For the text-containing cell, return its midpoint in [x, y] coordinate format. 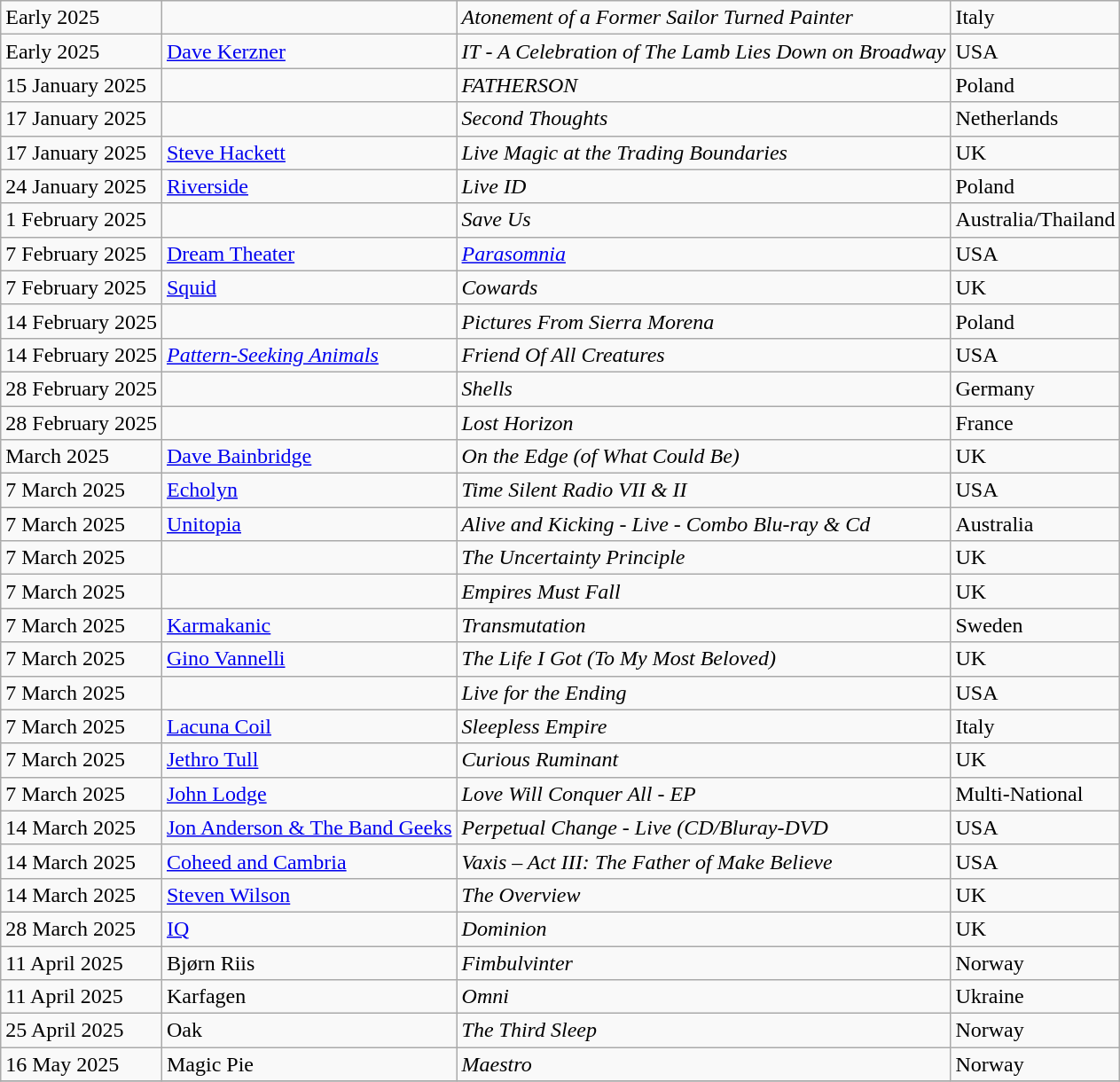
Dominion [704, 929]
On the Edge (of What Could Be) [704, 457]
Atonement of a Former Sailor Turned Painter [704, 18]
March 2025 [82, 457]
The Uncertainty Principle [704, 558]
1 February 2025 [82, 220]
Live Magic at the Trading Boundaries [704, 153]
Bjørn Riis [309, 962]
Australia/Thailand [1036, 220]
Pattern-Seeking Animals [309, 355]
Jon Anderson & The Band Geeks [309, 827]
Lost Horizon [704, 423]
Live for the Ending [704, 693]
Live ID [704, 186]
24 January 2025 [82, 186]
Gino Vannelli [309, 659]
Echolyn [309, 490]
Karmakanic [309, 625]
Sweden [1036, 625]
Time Silent Radio VII & II [704, 490]
Lacuna Coil [309, 726]
Second Thoughts [704, 119]
Coheed and Cambria [309, 861]
Curious Ruminant [704, 760]
Karfagen [309, 997]
16 May 2025 [82, 1064]
Multi-National [1036, 794]
Fimbulvinter [704, 962]
Squid [309, 287]
Germany [1036, 388]
Steve Hackett [309, 153]
Jethro Tull [309, 760]
Unitopia [309, 524]
Perpetual Change - Live (CD/Bluray-DVD [704, 827]
Dave Bainbridge [309, 457]
John Lodge [309, 794]
Love Will Conquer All - EP [704, 794]
Dream Theater [309, 254]
Transmutation [704, 625]
25 April 2025 [82, 1031]
Parasomnia [704, 254]
France [1036, 423]
Friend Of All Creatures [704, 355]
Alive and Kicking - Live - Combo Blu-ray & Cd [704, 524]
IQ [309, 929]
FATHERSON [704, 85]
Omni [704, 997]
Netherlands [1036, 119]
Sleepless Empire [704, 726]
Riverside [309, 186]
IT - A Celebration of The Lamb Lies Down on Broadway [704, 51]
Ukraine [1036, 997]
Empires Must Fall [704, 592]
The Overview [704, 895]
28 March 2025 [82, 929]
Steven Wilson [309, 895]
Pictures From Sierra Morena [704, 321]
Vaxis – Act III: The Father of Make Believe [704, 861]
Maestro [704, 1064]
Australia [1036, 524]
The Third Sleep [704, 1031]
Cowards [704, 287]
Oak [309, 1031]
Magic Pie [309, 1064]
15 January 2025 [82, 85]
The Life I Got (To My Most Beloved) [704, 659]
Shells [704, 388]
Save Us [704, 220]
Dave Kerzner [309, 51]
